Return the [x, y] coordinate for the center point of the cell that contains the specified text.  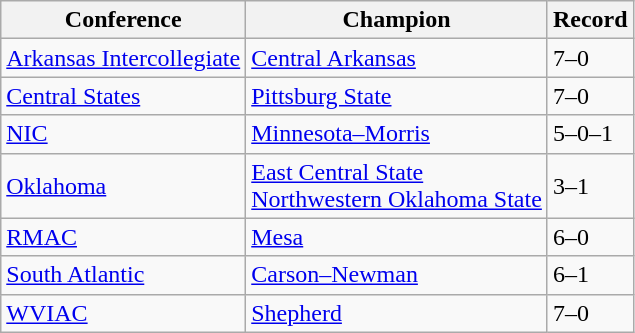
Pittsburg State [397, 96]
WVIAC [124, 313]
South Atlantic [124, 275]
6–0 [590, 237]
5–0–1 [590, 134]
Shepherd [397, 313]
6–1 [590, 275]
Mesa [397, 237]
East Central StateNorthwestern Oklahoma State [397, 186]
Champion [397, 20]
NIC [124, 134]
RMAC [124, 237]
Oklahoma [124, 186]
Conference [124, 20]
Carson–Newman [397, 275]
Record [590, 20]
Central Arkansas [397, 58]
Central States [124, 96]
Arkansas Intercollegiate [124, 58]
Minnesota–Morris [397, 134]
3–1 [590, 186]
